Locate the cell with the specified text and output its [X, Y] center coordinate. 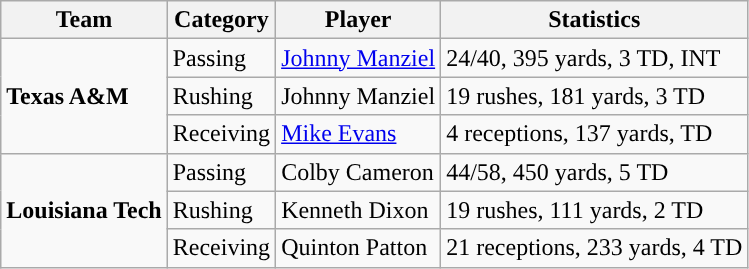
Colby Cameron [358, 172]
44/58, 450 yards, 5 TD [594, 172]
24/40, 395 yards, 3 TD, INT [594, 58]
19 rushes, 111 yards, 2 TD [594, 210]
Player [358, 20]
Team [84, 20]
Category [221, 20]
Quinton Patton [358, 248]
21 receptions, 233 yards, 4 TD [594, 248]
4 receptions, 137 yards, TD [594, 134]
Texas A&M [84, 96]
19 rushes, 181 yards, 3 TD [594, 96]
Mike Evans [358, 134]
Statistics [594, 20]
Louisiana Tech [84, 210]
Kenneth Dixon [358, 210]
